Scan for the cell matching the given text and deliver its [x, y] coordinate at center. 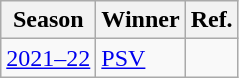
Ref. [212, 20]
PSV [140, 58]
Winner [140, 20]
Season [48, 20]
2021–22 [48, 58]
